Detect which cell encompasses the target text, then output its (x, y) center coordinate. 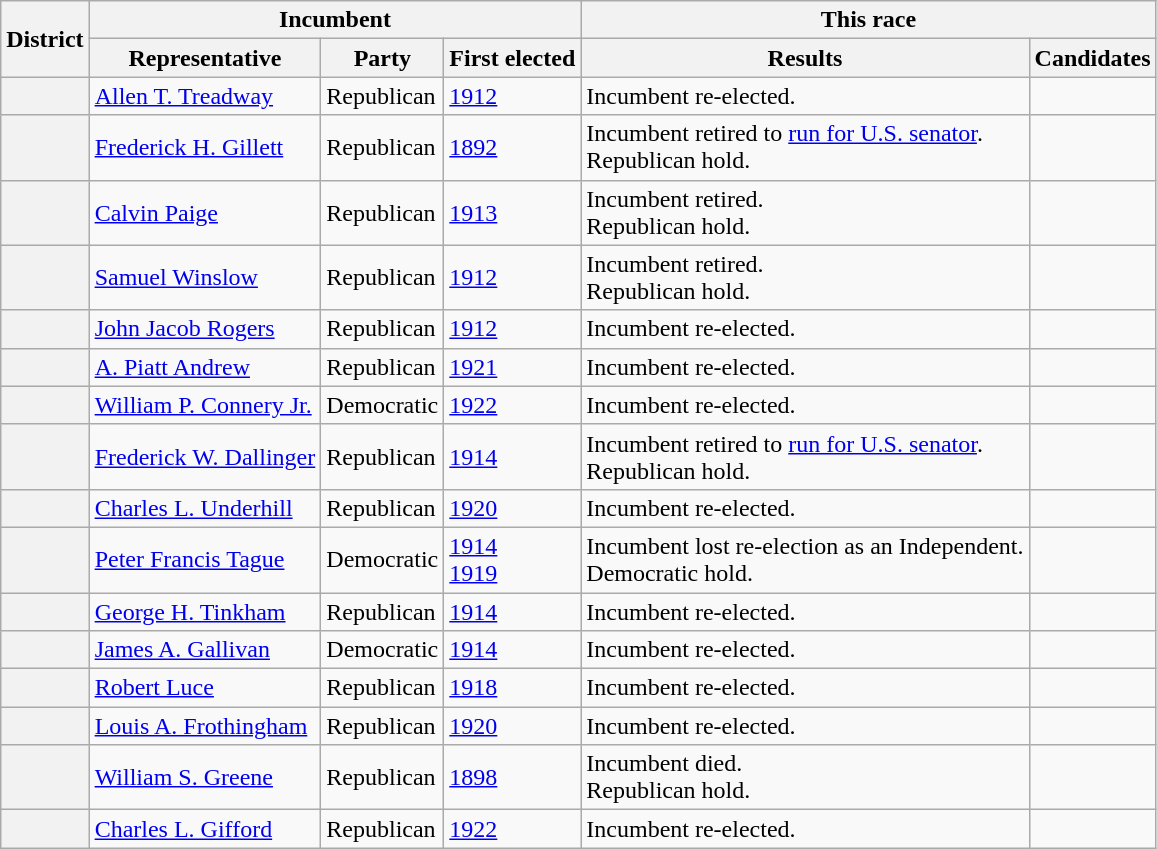
Peter Francis Tague (205, 560)
Results (805, 58)
Robert Luce (205, 688)
1921 (512, 367)
James A. Gallivan (205, 650)
Representative (205, 58)
1892 (512, 148)
Frederick W. Dallinger (205, 456)
This race (868, 20)
A. Piatt Andrew (205, 367)
1913 (512, 212)
1898 (512, 778)
Frederick H. Gillett (205, 148)
Samuel Winslow (205, 278)
Incumbent (335, 20)
Calvin Paige (205, 212)
George H. Tinkham (205, 611)
Charles L. Underhill (205, 508)
Candidates (1092, 58)
First elected (512, 58)
Charles L. Gifford (205, 829)
1918 (512, 688)
Incumbent lost re-election as an Independent.Democratic hold. (805, 560)
Allen T. Treadway (205, 96)
19141919 (512, 560)
Louis A. Frothingham (205, 726)
John Jacob Rogers (205, 329)
Party (382, 58)
William P. Connery Jr. (205, 405)
District (45, 39)
William S. Greene (205, 778)
Incumbent died.Republican hold. (805, 778)
